From the cell containing the given text, extract its center point as [x, y] coordinate. 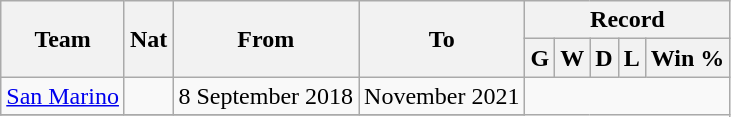
Team [63, 39]
November 2021 [442, 96]
From [266, 39]
San Marino [63, 96]
D [604, 58]
W [572, 58]
8 September 2018 [266, 96]
To [442, 39]
G [540, 58]
Nat [148, 39]
Win % [688, 58]
L [632, 58]
Record [628, 20]
